Provide the (X, Y) coordinate of the cell's center where the given text is located.  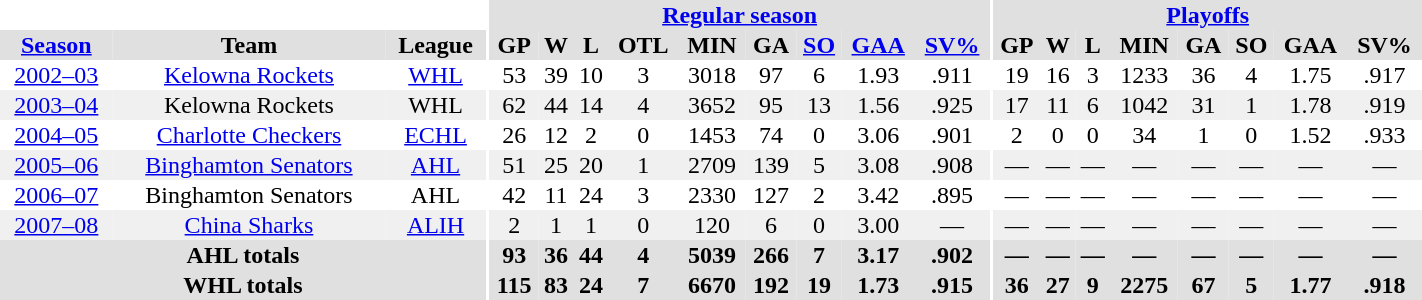
ALIH (436, 225)
3.08 (878, 165)
2007–08 (56, 225)
14 (592, 105)
2005–06 (56, 165)
League (436, 45)
.911 (952, 75)
.925 (952, 105)
13 (818, 105)
3.42 (878, 195)
16 (1058, 75)
17 (1016, 105)
9 (1092, 285)
ECHL (436, 135)
5039 (712, 255)
Team (250, 45)
China Sharks (250, 225)
2004–05 (56, 135)
1.73 (878, 285)
20 (592, 165)
.917 (1384, 75)
10 (592, 75)
1.75 (1310, 75)
1042 (1144, 105)
26 (514, 135)
39 (556, 75)
1453 (712, 135)
.915 (952, 285)
93 (514, 255)
2709 (712, 165)
2275 (1144, 285)
51 (514, 165)
1.78 (1310, 105)
3.06 (878, 135)
3018 (712, 75)
AHL totals (243, 255)
62 (514, 105)
WHL totals (243, 285)
97 (772, 75)
6670 (712, 285)
12 (556, 135)
3.17 (878, 255)
Playoffs (1208, 15)
2002–03 (56, 75)
3.00 (878, 225)
139 (772, 165)
192 (772, 285)
.919 (1384, 105)
1.93 (878, 75)
Season (56, 45)
2003–04 (56, 105)
27 (1058, 285)
95 (772, 105)
Charlotte Checkers (250, 135)
.933 (1384, 135)
.918 (1384, 285)
67 (1204, 285)
74 (772, 135)
120 (712, 225)
34 (1144, 135)
2330 (712, 195)
53 (514, 75)
1233 (1144, 75)
.902 (952, 255)
2006–07 (56, 195)
127 (772, 195)
31 (1204, 105)
Regular season (740, 15)
25 (556, 165)
3652 (712, 105)
.901 (952, 135)
266 (772, 255)
42 (514, 195)
.908 (952, 165)
1.56 (878, 105)
OTL (643, 45)
1.52 (1310, 135)
115 (514, 285)
.895 (952, 195)
83 (556, 285)
1.77 (1310, 285)
